From the cell containing the given text, extract its center point as [X, Y] coordinate. 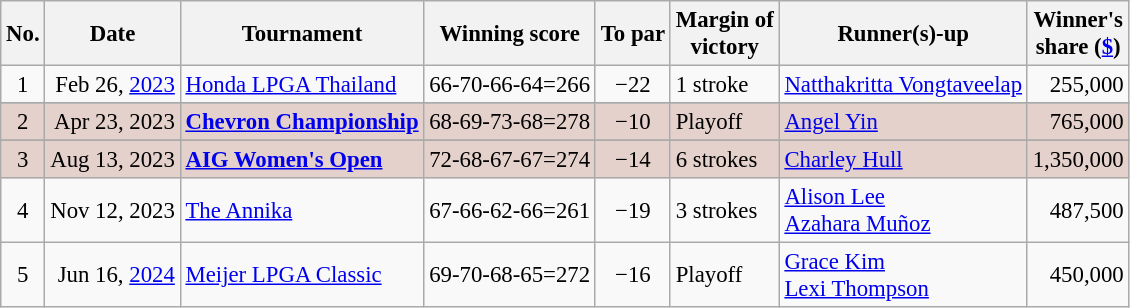
−10 [632, 122]
Nov 12, 2023 [112, 210]
450,000 [1078, 276]
6 strokes [724, 160]
No. [23, 34]
66-70-66-64=266 [510, 85]
69-70-68-65=272 [510, 276]
5 [23, 276]
255,000 [1078, 85]
−16 [632, 276]
3 [23, 160]
Honda LPGA Thailand [302, 85]
1,350,000 [1078, 160]
Angel Yin [903, 122]
To par [632, 34]
Meijer LPGA Classic [302, 276]
Margin ofvictory [724, 34]
AIG Women's Open [302, 160]
3 strokes [724, 210]
Jun 16, 2024 [112, 276]
487,500 [1078, 210]
Runner(s)-up [903, 34]
1 stroke [724, 85]
−19 [632, 210]
Chevron Championship [302, 122]
Feb 26, 2023 [112, 85]
72-68-67-67=274 [510, 160]
Charley Hull [903, 160]
Winning score [510, 34]
−14 [632, 160]
Winner'sshare ($) [1078, 34]
1 [23, 85]
68-69-73-68=278 [510, 122]
Date [112, 34]
−22 [632, 85]
Tournament [302, 34]
2 [23, 122]
Aug 13, 2023 [112, 160]
Apr 23, 2023 [112, 122]
67-66-62-66=261 [510, 210]
The Annika [302, 210]
Natthakritta Vongtaveelap [903, 85]
765,000 [1078, 122]
4 [23, 210]
Grace Kim Lexi Thompson [903, 276]
Alison Lee Azahara Muñoz [903, 210]
